Determine the [x, y] coordinate at the center of the cell enclosing the given text.  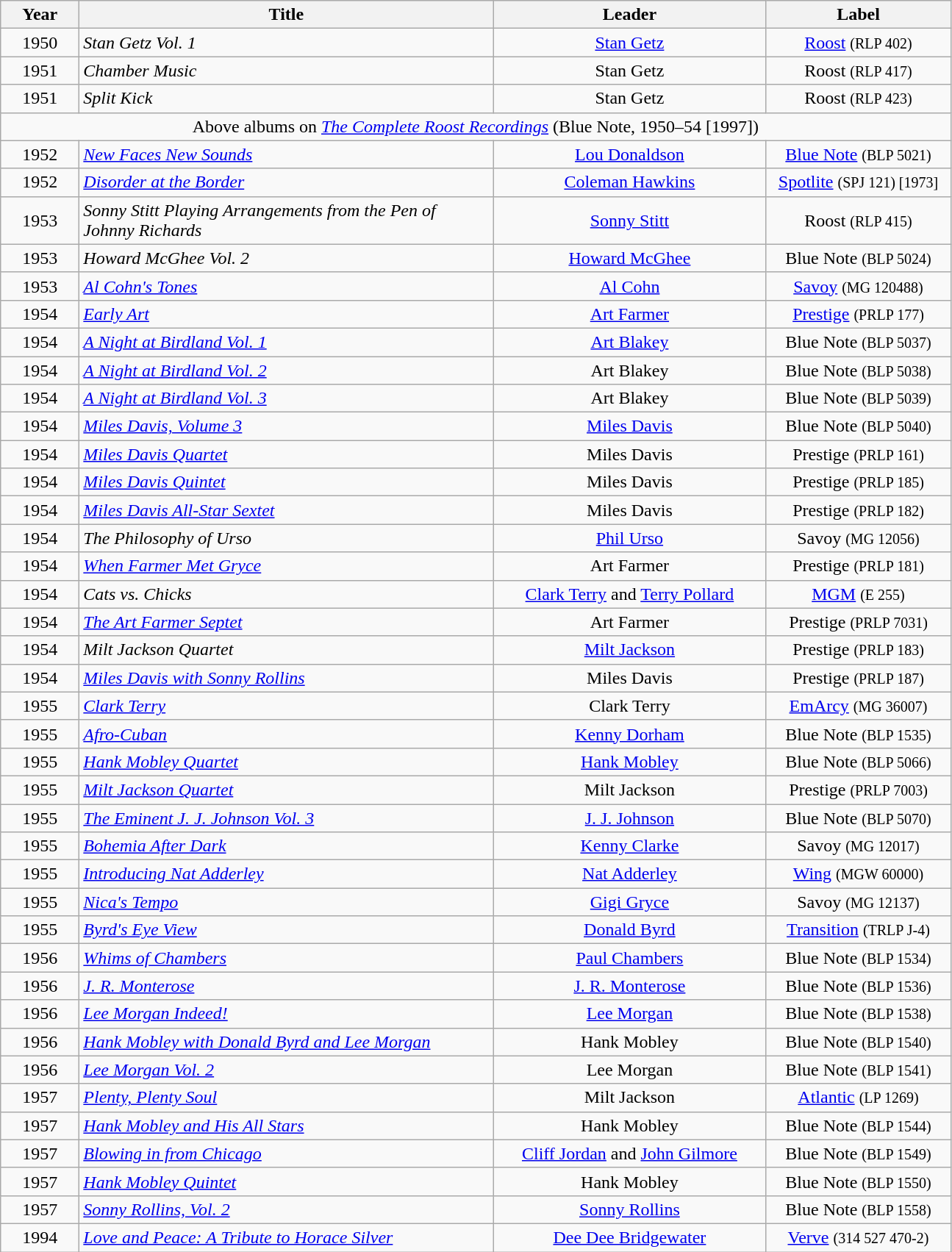
Roost (RLP 417) [859, 71]
Sonny Stitt [629, 221]
Introducing Nat Adderley [287, 874]
Cats vs. Chicks [287, 594]
Kenny Clarke [629, 846]
Blue Note (BLP 1544) [859, 1126]
MGM (E 255) [859, 594]
Miles Davis All-Star Sextet [287, 510]
Savoy (MG 12137) [859, 902]
Prestige (PRLP 185) [859, 482]
Savoy (MG 12056) [859, 538]
Love and Peace: A Tribute to Horace Silver [287, 1237]
Leader [629, 15]
Howard McGhee Vol. 2 [287, 258]
Bohemia After Dark [287, 846]
Cliff Jordan and John Gilmore [629, 1153]
Spotlite (SPJ 121) [1973] [859, 182]
Howard McGhee [629, 258]
Blue Note (BLP 5066) [859, 762]
Afro-Cuban [287, 734]
Disorder at the Border [287, 182]
EmArcy (MG 36007) [859, 706]
Blowing in from Chicago [287, 1153]
J. J. Johnson [629, 818]
Al Cohn's Tones [287, 286]
Stan Getz Vol. 1 [287, 43]
Sonny Rollins [629, 1209]
Miles Davis, Volume 3 [287, 426]
Blue Note (BLP 1558) [859, 1209]
Blue Note (BLP 5039) [859, 398]
Savoy (MG 12017) [859, 846]
Hank Mobley Quartet [287, 762]
New Faces New Sounds [287, 154]
A Night at Birdland Vol. 1 [287, 342]
Lee Morgan Indeed! [287, 1014]
Blue Note (BLP 1534) [859, 958]
Blue Note (BLP 1541) [859, 1070]
Blue Note (BLP 1535) [859, 734]
Plenty, Plenty Soul [287, 1098]
Hank Mobley Quintet [287, 1181]
Miles Davis with Sonny Rollins [287, 678]
Above albums on The Complete Roost Recordings (Blue Note, 1950–54 [1997]) [476, 126]
Prestige (PRLP 161) [859, 454]
Transition (TRLP J-4) [859, 930]
1994 [40, 1237]
Blue Note (BLP 1550) [859, 1181]
Clark Terry and Terry Pollard [629, 594]
Miles Davis Quintet [287, 482]
Blue Note (BLP 1538) [859, 1014]
Prestige (PRLP 187) [859, 678]
Prestige (PRLP 181) [859, 566]
The Art Farmer Septet [287, 622]
Chamber Music [287, 71]
Donald Byrd [629, 930]
A Night at Birdland Vol. 2 [287, 370]
Paul Chambers [629, 958]
Lee Morgan Vol. 2 [287, 1070]
Prestige (PRLP 177) [859, 314]
Label [859, 15]
Wing (MGW 60000) [859, 874]
Gigi Gryce [629, 902]
Dee Dee Bridgewater [629, 1237]
Coleman Hawkins [629, 182]
Blue Note (BLP 5021) [859, 154]
Year [40, 15]
Hank Mobley with Donald Byrd and Lee Morgan [287, 1042]
Blue Note (BLP 5024) [859, 258]
Blue Note (BLP 5070) [859, 818]
Blue Note (BLP 5038) [859, 370]
Blue Note (BLP 1549) [859, 1153]
Prestige (PRLP 183) [859, 650]
1950 [40, 43]
Whims of Chambers [287, 958]
Sonny Stitt Playing Arrangements from the Pen of Johnny Richards [287, 221]
Nica's Tempo [287, 902]
Hank Mobley and His All Stars [287, 1126]
The Eminent J. J. Johnson Vol. 3 [287, 818]
Prestige (PRLP 182) [859, 510]
A Night at Birdland Vol. 3 [287, 398]
Early Art [287, 314]
Kenny Dorham [629, 734]
Roost (RLP 423) [859, 99]
Lou Donaldson [629, 154]
The Philosophy of Urso [287, 538]
Savoy (MG 120488) [859, 286]
Blue Note (BLP 1536) [859, 986]
Prestige (PRLP 7003) [859, 790]
Byrd's Eye View [287, 930]
Sonny Rollins, Vol. 2 [287, 1209]
When Farmer Met Gryce [287, 566]
Phil Urso [629, 538]
Blue Note (BLP 5037) [859, 342]
Split Kick [287, 99]
Blue Note (BLP 5040) [859, 426]
Blue Note (BLP 1540) [859, 1042]
Miles Davis Quartet [287, 454]
Prestige (PRLP 7031) [859, 622]
Nat Adderley [629, 874]
Al Cohn [629, 286]
Atlantic (LP 1269) [859, 1098]
Title [287, 15]
Roost (RLP 415) [859, 221]
Roost (RLP 402) [859, 43]
Verve (314 527 470-2) [859, 1237]
